Scan for the cell matching the given text and deliver its [x, y] coordinate at center. 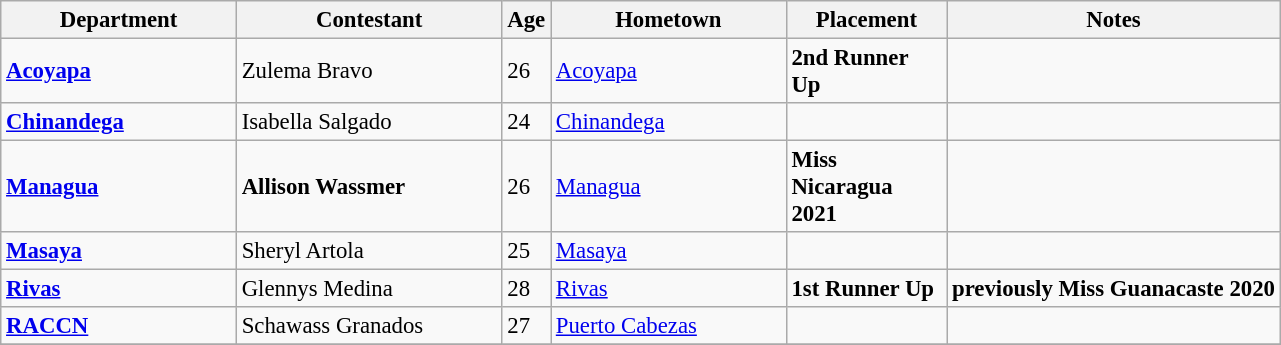
Contestant [369, 20]
24 [526, 122]
Zulema Bravo [369, 72]
Isabella Salgado [369, 122]
28 [526, 289]
1st Runner Up [866, 289]
previously Miss Guanacaste 2020 [1114, 289]
Age [526, 20]
Miss Nicaragua 2021 [866, 187]
25 [526, 251]
Sheryl Artola [369, 251]
2nd Runner Up [866, 72]
Glennys Medina [369, 289]
Hometown [668, 20]
Placement [866, 20]
Allison Wassmer [369, 187]
Department [119, 20]
Notes [1114, 20]
